Output the [x, y] coordinate of the center of the cell containing the given text.  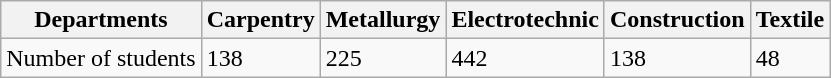
Number of students [101, 58]
442 [526, 58]
Electrotechnic [526, 20]
Metallurgy [383, 20]
Departments [101, 20]
48 [790, 58]
Textile [790, 20]
Construction [677, 20]
225 [383, 58]
Carpentry [260, 20]
